Scan for the cell matching the given text and deliver its [X, Y] coordinate at center. 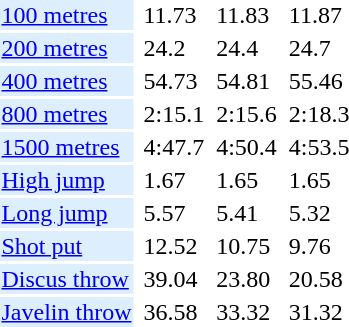
54.73 [174, 81]
1.67 [174, 180]
24.2 [174, 48]
5.41 [247, 213]
200 metres [66, 48]
12.52 [174, 246]
400 metres [66, 81]
24.4 [247, 48]
33.32 [247, 312]
Shot put [66, 246]
High jump [66, 180]
1500 metres [66, 147]
23.80 [247, 279]
2:15.1 [174, 114]
Long jump [66, 213]
800 metres [66, 114]
Discus throw [66, 279]
Javelin throw [66, 312]
36.58 [174, 312]
10.75 [247, 246]
11.73 [174, 15]
4:47.7 [174, 147]
11.83 [247, 15]
4:50.4 [247, 147]
2:15.6 [247, 114]
39.04 [174, 279]
54.81 [247, 81]
100 metres [66, 15]
1.65 [247, 180]
5.57 [174, 213]
